Locate the cell with the specified text and output its (x, y) center coordinate. 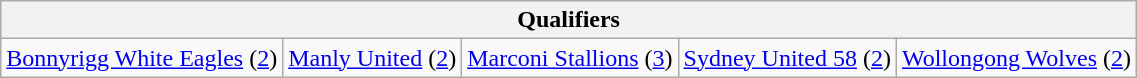
Sydney United 58 (2) (787, 58)
Manly United (2) (372, 58)
Bonnyrigg White Eagles (2) (142, 58)
Qualifiers (569, 20)
Wollongong Wolves (2) (1016, 58)
Marconi Stallions (3) (570, 58)
